Capture the cell that displays the provided text and extract its (x, y) central coordinate. 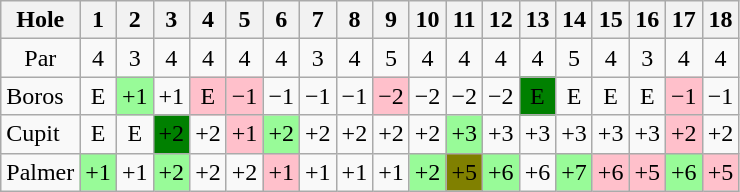
12 (502, 20)
17 (684, 20)
16 (648, 20)
6 (282, 20)
9 (392, 20)
Hole (40, 20)
2 (134, 20)
Palmer (40, 172)
10 (428, 20)
Boros (40, 96)
1 (98, 20)
8 (354, 20)
13 (538, 20)
Par (40, 58)
11 (464, 20)
Cupit (40, 134)
+7 (574, 172)
15 (610, 20)
18 (720, 20)
7 (318, 20)
14 (574, 20)
